Locate the cell with the specified text and output its [X, Y] center coordinate. 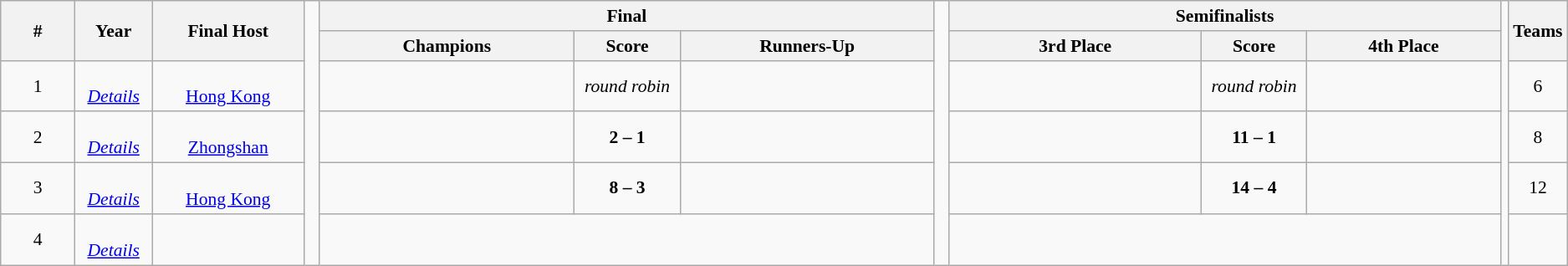
8 – 3 [627, 189]
14 – 4 [1254, 189]
Final Host [228, 30]
12 [1537, 189]
2 – 1 [627, 137]
4 [38, 239]
11 – 1 [1254, 137]
3 [38, 189]
Teams [1537, 30]
4th Place [1403, 46]
2 [38, 137]
Runners-Up [807, 46]
Final [627, 16]
Year [114, 30]
Champions [447, 46]
6 [1537, 85]
1 [38, 85]
8 [1537, 137]
Zhongshan [228, 137]
3rd Place [1075, 46]
Semifinalists [1224, 16]
# [38, 30]
